Provide the (X, Y) coordinate of the cell's center where the given text is located.  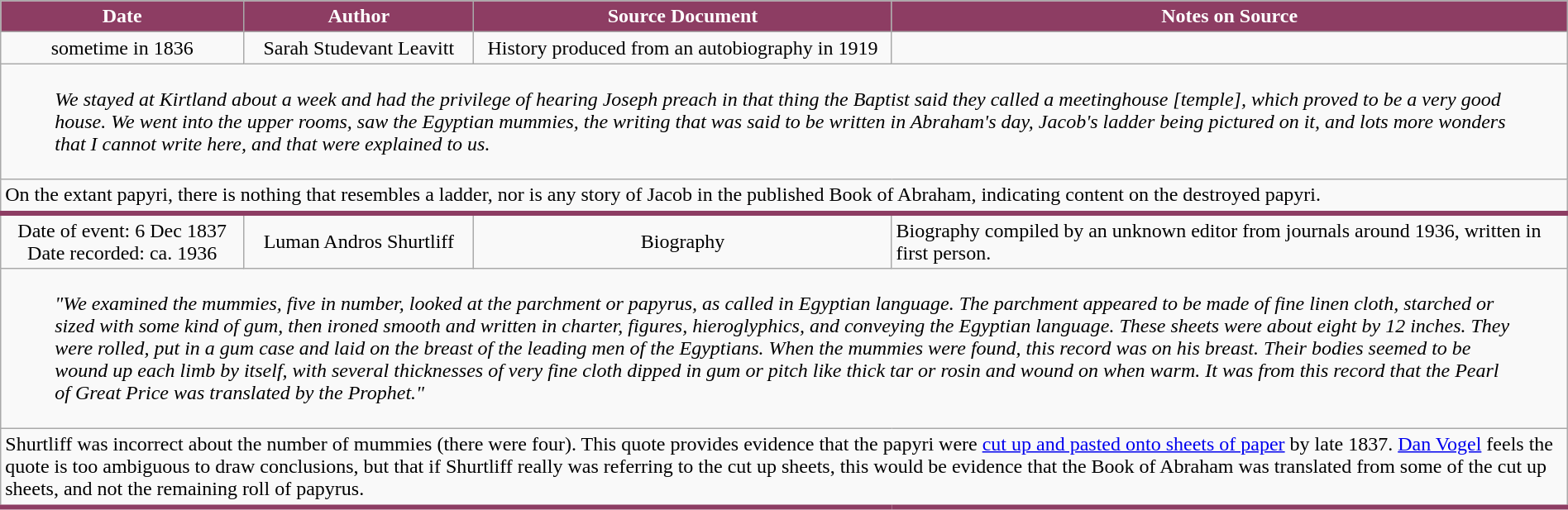
Source Document (683, 17)
Biography (683, 240)
Sarah Studevant Leavitt (359, 48)
Date of event: 6 Dec 1837 Date recorded: ca. 1936 (122, 240)
Author (359, 17)
Notes on Source (1229, 17)
Biography compiled by an unknown editor from journals around 1936, written in first person. (1229, 240)
History produced from an autobiography in 1919 (683, 48)
sometime in 1836 (122, 48)
Luman Andros Shurtliff (359, 240)
Date (122, 17)
